Scan for the cell matching the given text and deliver its (x, y) coordinate at center. 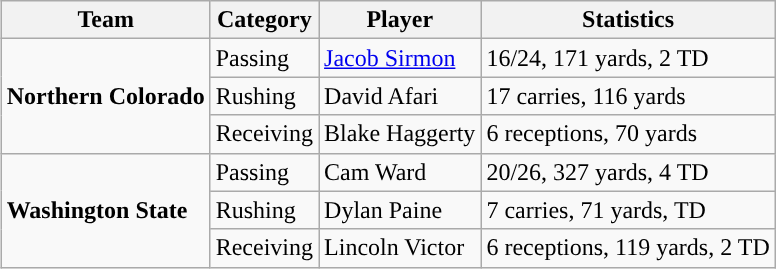
6 receptions, 70 yards (628, 134)
6 receptions, 119 yards, 2 TD (628, 248)
Cam Ward (400, 172)
Player (400, 20)
Category (264, 20)
David Afari (400, 96)
Jacob Sirmon (400, 58)
Dylan Paine (400, 210)
7 carries, 71 yards, TD (628, 210)
Lincoln Victor (400, 248)
Northern Colorado (106, 96)
16/24, 171 yards, 2 TD (628, 58)
Blake Haggerty (400, 134)
17 carries, 116 yards (628, 96)
Team (106, 20)
Washington State (106, 210)
Statistics (628, 20)
20/26, 327 yards, 4 TD (628, 172)
